Output the (X, Y) coordinate of the center of the cell containing the given text.  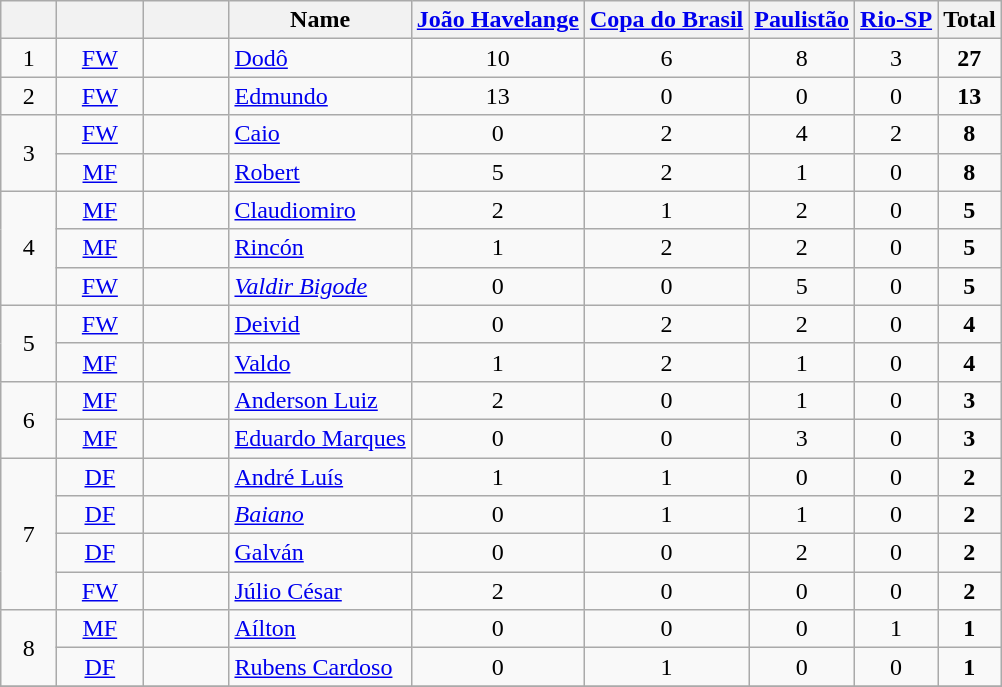
10 (498, 58)
Baiano (320, 515)
Rincón (320, 248)
Aílton (320, 629)
27 (970, 58)
7 (29, 534)
Rubens Cardoso (320, 667)
Claudiomiro (320, 210)
Galván (320, 553)
Copa do Brasil (666, 20)
Anderson Luiz (320, 400)
João Havelange (498, 20)
Eduardo Marques (320, 438)
André Luís (320, 477)
Dodô (320, 58)
Caio (320, 134)
Valdo (320, 362)
Total (970, 20)
Robert (320, 172)
Name (320, 20)
Rio-SP (896, 20)
Deivid (320, 324)
Valdir Bigode (320, 286)
Edmundo (320, 96)
Júlio César (320, 591)
Paulistão (802, 20)
